Pinpoint the cell where the given text exists, returning its [X, Y] midpoint coordinate. 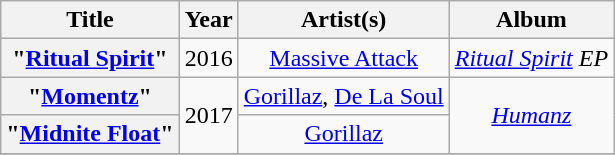
"Midnite Float" [90, 134]
Title [90, 20]
2016 [208, 58]
Massive Attack [344, 58]
Ritual Spirit EP [531, 58]
"Momentz" [90, 96]
Artist(s) [344, 20]
Gorillaz [344, 134]
Year [208, 20]
Humanz [531, 115]
Album [531, 20]
Gorillaz, De La Soul [344, 96]
"Ritual Spirit" [90, 58]
2017 [208, 115]
